Identify which cell holds the provided text, then report its [x, y] central coordinate. 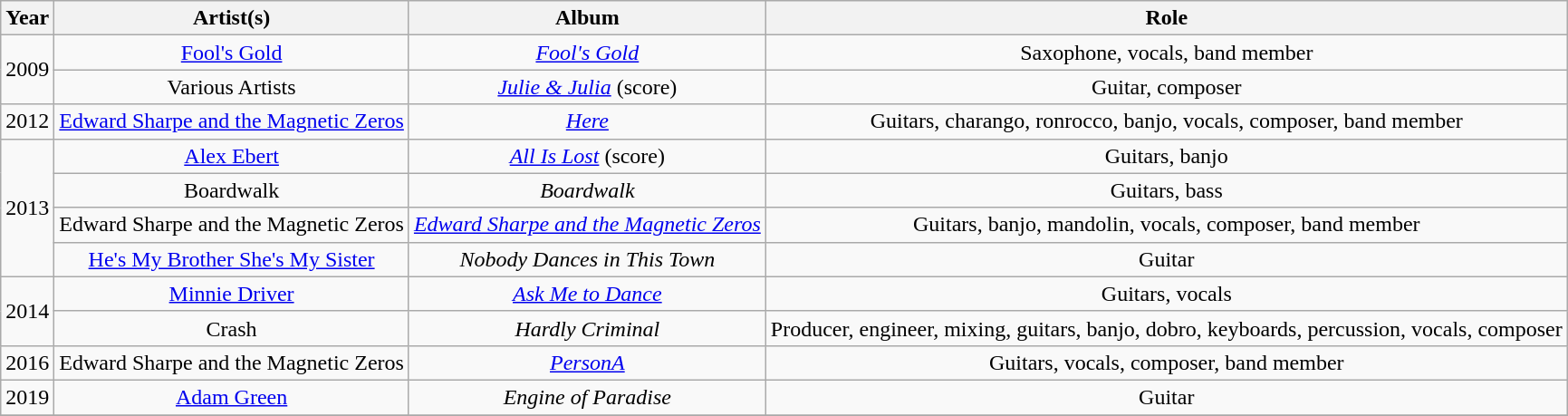
Ask Me to Dance [587, 294]
Artist(s) [232, 18]
PersonA [587, 363]
Adam Green [232, 397]
Crash [232, 328]
Engine of Paradise [587, 397]
Nobody Dances in This Town [587, 259]
2014 [27, 311]
Guitars, charango, ronrocco, banjo, vocals, composer, band member [1167, 121]
Album [587, 18]
Role [1167, 18]
Guitars, bass [1167, 190]
2012 [27, 121]
2013 [27, 208]
2016 [27, 363]
Various Artists [232, 87]
2019 [27, 397]
All Is Lost (score) [587, 156]
He's My Brother She's My Sister [232, 259]
Hardly Criminal [587, 328]
Guitar, composer [1167, 87]
Producer, engineer, mixing, guitars, banjo, dobro, keyboards, percussion, vocals, composer [1167, 328]
Julie & Julia (score) [587, 87]
Guitars, banjo [1167, 156]
Guitars, banjo, mandolin, vocals, composer, band member [1167, 225]
Year [27, 18]
Alex Ebert [232, 156]
Minnie Driver [232, 294]
2009 [27, 70]
Saxophone, vocals, band member [1167, 53]
Here [587, 121]
Guitars, vocals, composer, band member [1167, 363]
Guitars, vocals [1167, 294]
